Return the (X, Y) coordinate for the center point of the cell that contains the specified text.  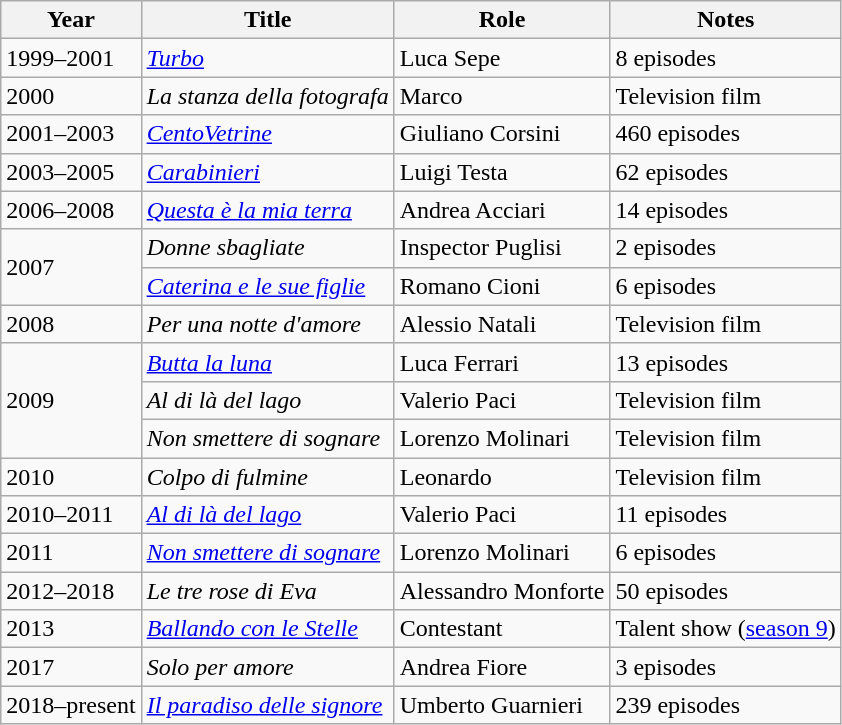
La stanza della fotografa (268, 96)
Talent show (season 9) (726, 629)
Title (268, 20)
Butta la luna (268, 362)
CentoVetrine (268, 134)
2001–2003 (71, 134)
14 episodes (726, 210)
2017 (71, 667)
Umberto Guarnieri (502, 705)
239 episodes (726, 705)
2011 (71, 553)
Alessandro Monforte (502, 591)
13 episodes (726, 362)
Turbo (268, 58)
Donne sbagliate (268, 248)
Inspector Puglisi (502, 248)
Year (71, 20)
Andrea Fiore (502, 667)
Questa è la mia terra (268, 210)
3 episodes (726, 667)
Role (502, 20)
2 episodes (726, 248)
2010–2011 (71, 515)
2010 (71, 477)
Leonardo (502, 477)
62 episodes (726, 172)
Ballando con le Stelle (268, 629)
2008 (71, 324)
Le tre rose di Eva (268, 591)
Solo per amore (268, 667)
Il paradiso delle signore (268, 705)
50 episodes (726, 591)
8 episodes (726, 58)
Romano Cioni (502, 286)
Carabinieri (268, 172)
2007 (71, 267)
2012–2018 (71, 591)
Contestant (502, 629)
Colpo di fulmine (268, 477)
2009 (71, 400)
Marco (502, 96)
2003–2005 (71, 172)
Per una notte d'amore (268, 324)
11 episodes (726, 515)
Luigi Testa (502, 172)
1999–2001 (71, 58)
Luca Sepe (502, 58)
2013 (71, 629)
Alessio Natali (502, 324)
Giuliano Corsini (502, 134)
2018–present (71, 705)
2006–2008 (71, 210)
Notes (726, 20)
2000 (71, 96)
Caterina e le sue figlie (268, 286)
Luca Ferrari (502, 362)
460 episodes (726, 134)
Andrea Acciari (502, 210)
